Detect which cell encompasses the target text, then output its (X, Y) center coordinate. 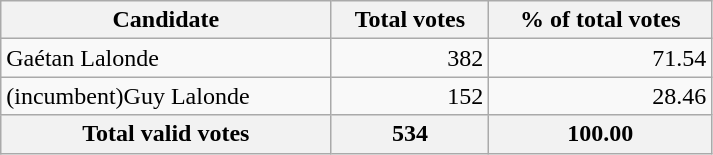
28.46 (600, 96)
382 (410, 58)
534 (410, 134)
152 (410, 96)
100.00 (600, 134)
Candidate (166, 20)
Total votes (410, 20)
71.54 (600, 58)
(incumbent)Guy Lalonde (166, 96)
Gaétan Lalonde (166, 58)
% of total votes (600, 20)
Total valid votes (166, 134)
